Return (x, y) of the center of cell containing provided text 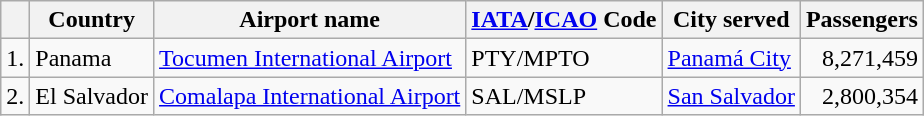
2. (16, 96)
2,800,354 (862, 96)
El Salvador (92, 96)
San Salvador (731, 96)
Passengers (862, 20)
Tocumen International Airport (310, 58)
1. (16, 58)
City served (731, 20)
PTY/MPTO (564, 58)
8,271,459 (862, 58)
SAL/MSLP (564, 96)
Panama (92, 58)
Airport name (310, 20)
Panamá City (731, 58)
IATA/ICAO Code (564, 20)
Country (92, 20)
Comalapa International Airport (310, 96)
